Provide the (x, y) coordinate of the cell's center where the given text is located.  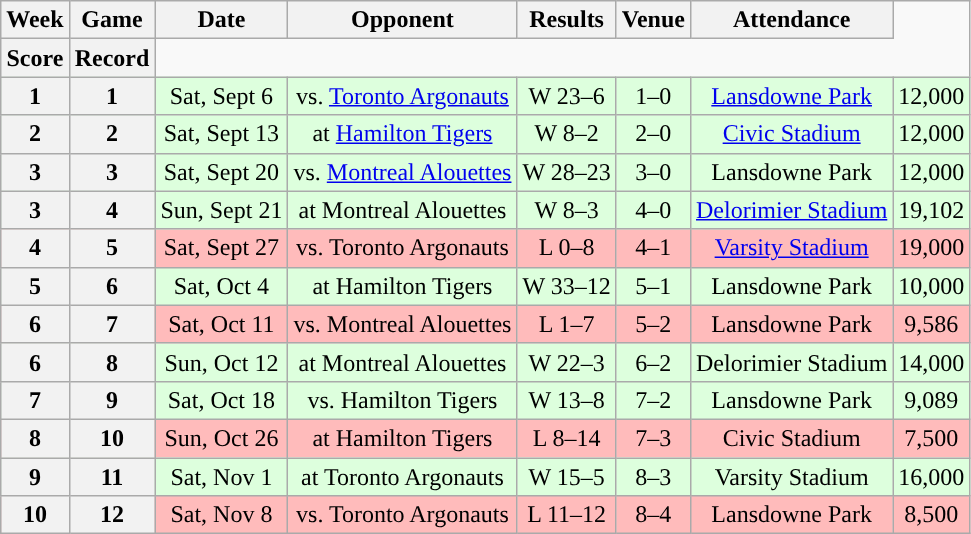
2–0 (653, 134)
7–3 (653, 438)
4–1 (653, 248)
6–2 (653, 362)
9,089 (932, 400)
8–3 (653, 477)
9,586 (932, 324)
Sat, Oct 18 (222, 400)
3–0 (653, 172)
19,000 (932, 248)
Attendance (791, 20)
12 (112, 515)
W 33–12 (566, 286)
vs. Hamilton Tigers (402, 400)
Sat, Sept 27 (222, 248)
8–4 (653, 515)
at Toronto Argonauts (402, 477)
Date (222, 20)
L 1–7 (566, 324)
W 15–5 (566, 477)
5–2 (653, 324)
Game (112, 20)
16,000 (932, 477)
W 8–2 (566, 134)
Sun, Oct 26 (222, 438)
Sat, Nov 1 (222, 477)
Results (566, 20)
Sun, Sept 21 (222, 210)
Opponent (402, 20)
Sat, Sept 20 (222, 172)
4–0 (653, 210)
Sat, Nov 8 (222, 515)
W 13–8 (566, 400)
W 8–3 (566, 210)
W 28–23 (566, 172)
7–2 (653, 400)
Sat, Oct 11 (222, 324)
Sun, Oct 12 (222, 362)
Week (35, 20)
Venue (653, 20)
Score (35, 58)
11 (112, 477)
Sat, Oct 4 (222, 286)
L 11–12 (566, 515)
5–1 (653, 286)
Sat, Sept 6 (222, 96)
8,500 (932, 515)
W 23–6 (566, 96)
L 8–14 (566, 438)
Sat, Sept 13 (222, 134)
L 0–8 (566, 248)
1–0 (653, 96)
Record (112, 58)
7,500 (932, 438)
19,102 (932, 210)
W 22–3 (566, 362)
14,000 (932, 362)
10,000 (932, 286)
